Find where the given text appears and provide that cell's center as [X, Y] coordinate. 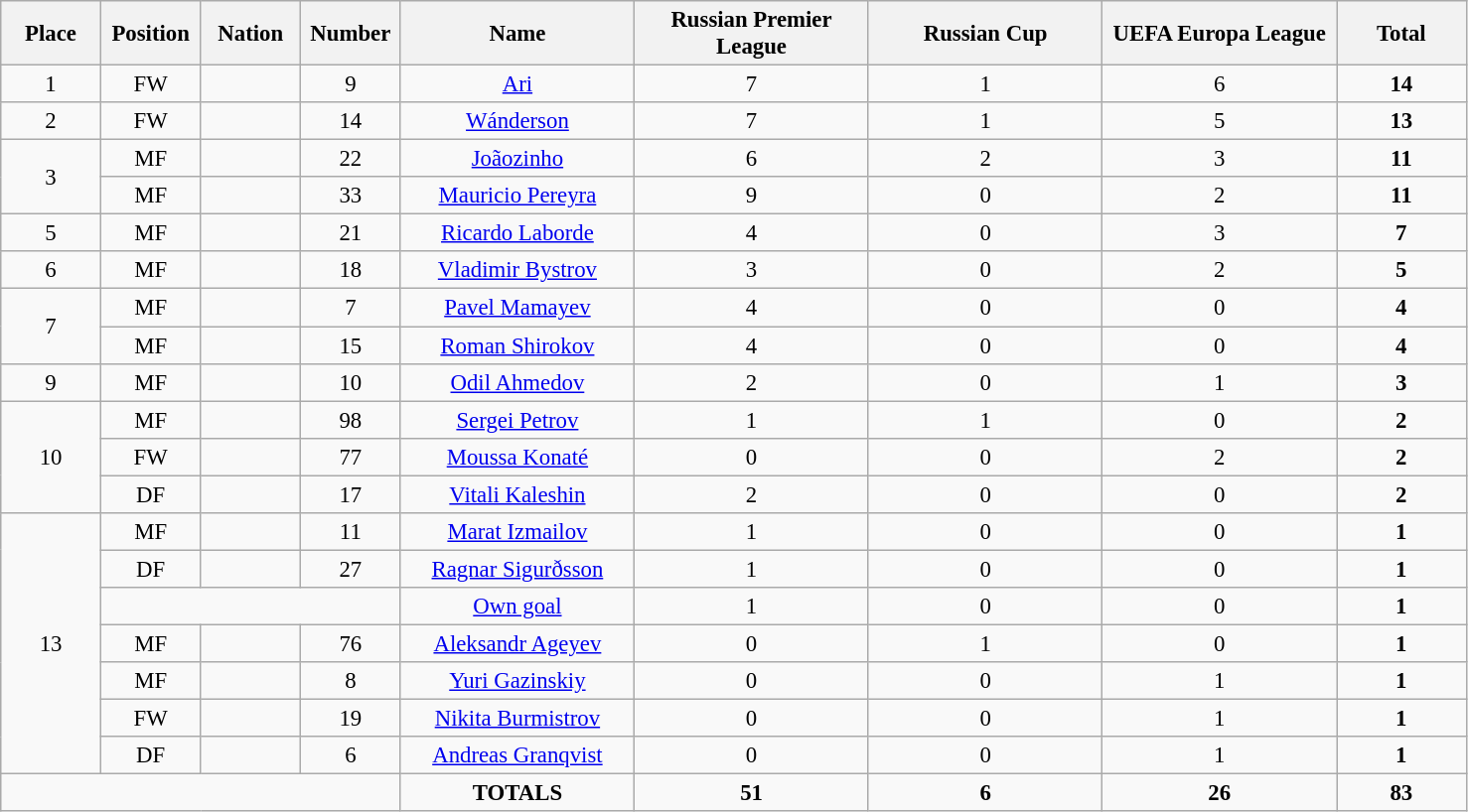
Own goal [517, 607]
Name [517, 34]
Vitali Kaleshin [517, 494]
Odil Ahmedov [517, 382]
26 [1220, 793]
Andreas Granqvist [517, 755]
Sergei Petrov [517, 420]
Yuri Gazinskiy [517, 681]
Position [151, 34]
Joãozinho [517, 159]
Number [352, 34]
Vladimir Bystrov [517, 271]
15 [352, 345]
Wánderson [517, 121]
33 [352, 196]
17 [352, 494]
Place [52, 34]
Nikita Burmistrov [517, 719]
18 [352, 271]
22 [352, 159]
Moussa Konaté [517, 457]
77 [352, 457]
Marat Izmailov [517, 532]
Mauricio Pereyra [517, 196]
76 [352, 643]
Ragnar Sigurðsson [517, 569]
Russian Premier League [752, 34]
51 [752, 793]
8 [352, 681]
Total [1402, 34]
Ricardo Laborde [517, 233]
Roman Shirokov [517, 345]
Pavel Mamayev [517, 308]
27 [352, 569]
Aleksandr Ageyev [517, 643]
TOTALS [517, 793]
19 [352, 719]
83 [1402, 793]
21 [352, 233]
UEFA Europa League [1220, 34]
Russian Cup [985, 34]
98 [352, 420]
Nation [250, 34]
Ari [517, 84]
